For the text-containing cell, return its midpoint in (X, Y) coordinate format. 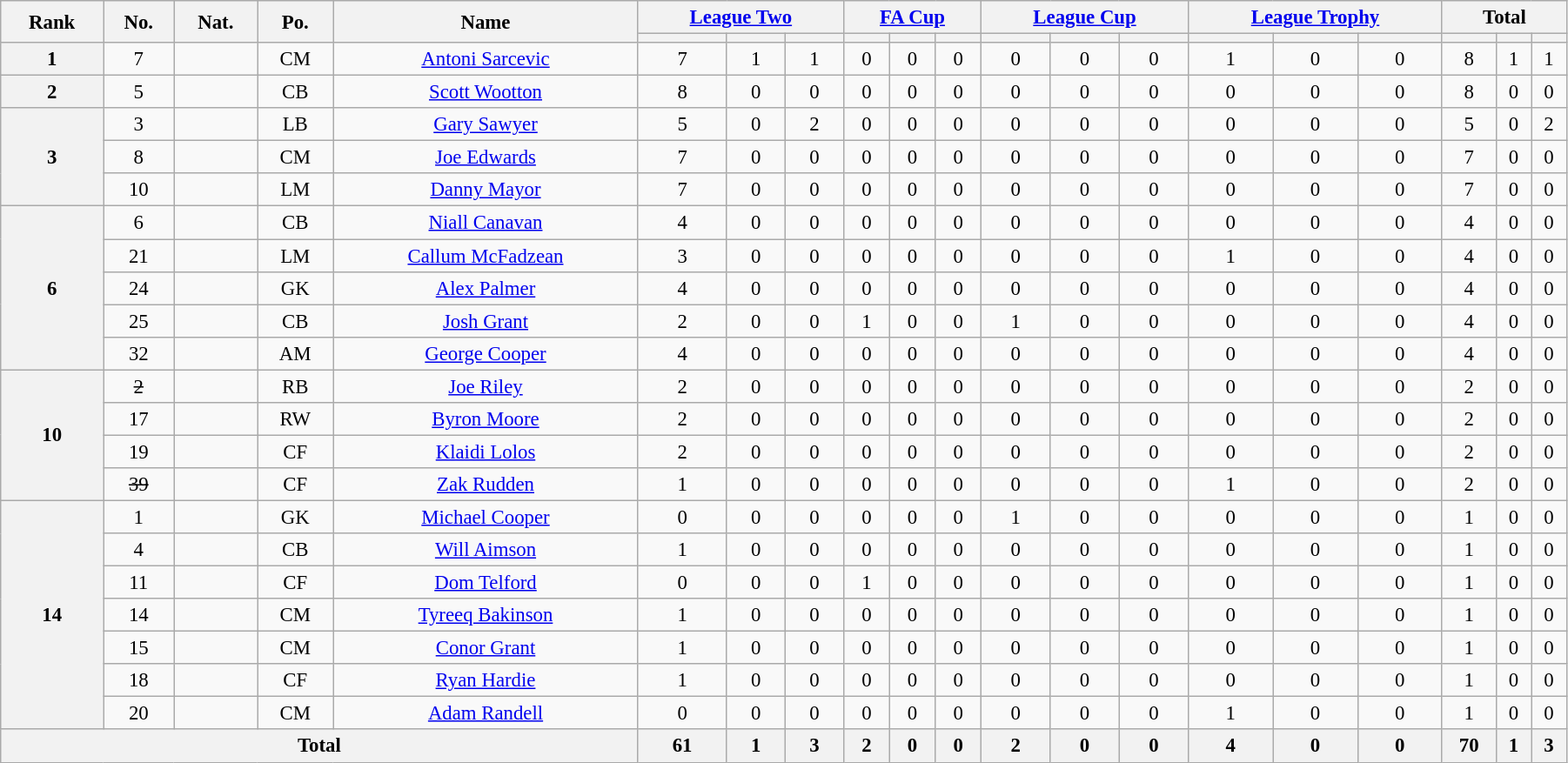
League Cup (1084, 17)
Zak Rudden (486, 485)
Danny Mayor (486, 191)
Josh Grant (486, 321)
19 (139, 452)
Michael Cooper (486, 517)
No. (139, 22)
70 (1469, 746)
Joe Edwards (486, 157)
Rank (52, 22)
Po. (296, 22)
17 (139, 419)
LB (296, 124)
39 (139, 485)
Dom Telford (486, 583)
George Cooper (486, 353)
RB (296, 386)
Callum McFadzean (486, 256)
FA Cup (913, 17)
Ryan Hardie (486, 680)
Joe Riley (486, 386)
21 (139, 256)
18 (139, 680)
Scott Wootton (486, 92)
League Trophy (1316, 17)
20 (139, 713)
Conor Grant (486, 648)
Tyreeq Bakinson (486, 615)
15 (139, 648)
61 (682, 746)
RW (296, 419)
Will Aimson (486, 550)
Gary Sawyer (486, 124)
Adam Randell (486, 713)
25 (139, 321)
24 (139, 288)
Byron Moore (486, 419)
AM (296, 353)
Alex Palmer (486, 288)
Name (486, 22)
11 (139, 583)
Antoni Sarcevic (486, 59)
Niall Canavan (486, 223)
League Two (741, 17)
Nat. (216, 22)
Klaidi Lolos (486, 452)
32 (139, 353)
